Return the [x, y] coordinate for the center point of the cell that contains the specified text.  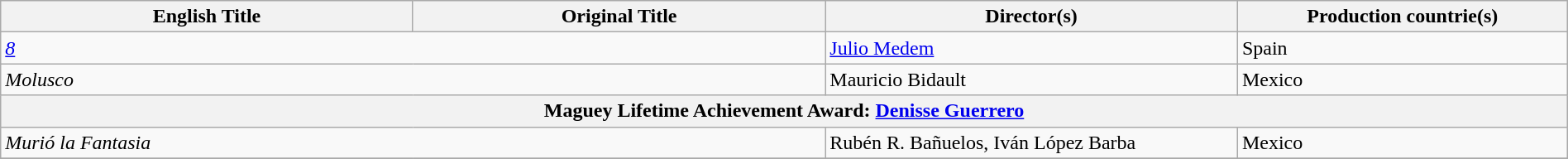
Spain [1403, 48]
English Title [207, 17]
8 [414, 48]
Production countrie(s) [1403, 17]
Julio Medem [1032, 48]
Molusco [414, 79]
Original Title [619, 17]
Murió la Fantasia [414, 142]
Mauricio Bidault [1032, 79]
Maguey Lifetime Achievement Award: Denisse Guerrero [784, 111]
Director(s) [1032, 17]
Rubén R. Bañuelos, Iván López Barba [1032, 142]
